Detect which cell encompasses the target text, then output its (x, y) center coordinate. 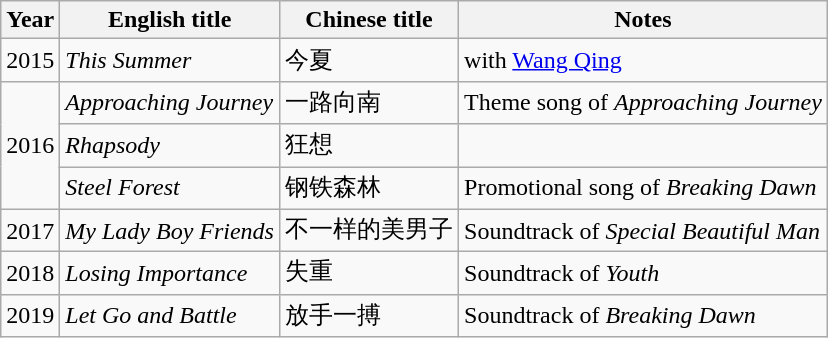
放手一搏 (368, 316)
English title (170, 20)
2019 (30, 316)
2018 (30, 274)
Promotional song of Breaking Dawn (644, 188)
钢铁森林 (368, 188)
2017 (30, 230)
一路向南 (368, 102)
Chinese title (368, 20)
My Lady Boy Friends (170, 230)
Year (30, 20)
Theme song of Approaching Journey (644, 102)
Notes (644, 20)
今夏 (368, 60)
Let Go and Battle (170, 316)
Soundtrack of Youth (644, 274)
Soundtrack of Breaking Dawn (644, 316)
with Wang Qing (644, 60)
Losing Importance (170, 274)
2016 (30, 145)
Steel Forest (170, 188)
狂想 (368, 146)
不一样的美男子 (368, 230)
Approaching Journey (170, 102)
Rhapsody (170, 146)
This Summer (170, 60)
Soundtrack of Special Beautiful Man (644, 230)
失重 (368, 274)
2015 (30, 60)
